Return [X, Y] of the center of cell containing provided text 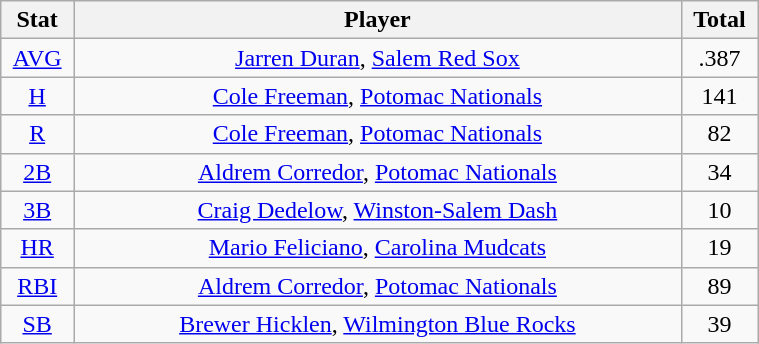
Total [719, 20]
.387 [719, 58]
AVG [38, 58]
3B [38, 210]
Jarren Duran, Salem Red Sox [378, 58]
RBI [38, 286]
HR [38, 248]
Player [378, 20]
H [38, 96]
SB [38, 324]
2B [38, 172]
19 [719, 248]
Stat [38, 20]
39 [719, 324]
34 [719, 172]
82 [719, 134]
Mario Feliciano, Carolina Mudcats [378, 248]
89 [719, 286]
10 [719, 210]
141 [719, 96]
R [38, 134]
Craig Dedelow, Winston-Salem Dash [378, 210]
Brewer Hicklen, Wilmington Blue Rocks [378, 324]
